Return the [X, Y] coordinate for the center point of the cell that contains the specified text.  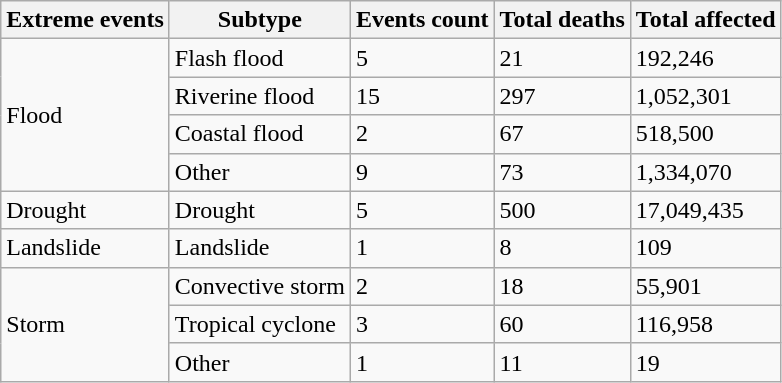
3 [422, 324]
518,500 [706, 134]
19 [706, 362]
Convective storm [260, 286]
1,334,070 [706, 172]
1,052,301 [706, 96]
Flood [86, 115]
8 [562, 248]
297 [562, 96]
73 [562, 172]
Total deaths [562, 20]
Storm [86, 324]
21 [562, 58]
109 [706, 248]
Subtype [260, 20]
18 [562, 286]
9 [422, 172]
55,901 [706, 286]
Total affected [706, 20]
Tropical cyclone [260, 324]
Riverine flood [260, 96]
Events count [422, 20]
60 [562, 324]
Coastal flood [260, 134]
Extreme events [86, 20]
192,246 [706, 58]
67 [562, 134]
17,049,435 [706, 210]
11 [562, 362]
116,958 [706, 324]
15 [422, 96]
500 [562, 210]
Flash flood [260, 58]
